Find where the given text appears and provide that cell's center as (X, Y) coordinate. 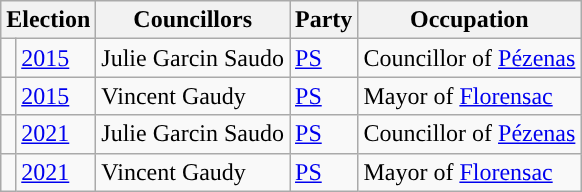
Occupation (470, 20)
Election (48, 20)
Party (324, 20)
Councillors (193, 20)
